Search for the cell housing the specified text and yield its [X, Y] center coordinate. 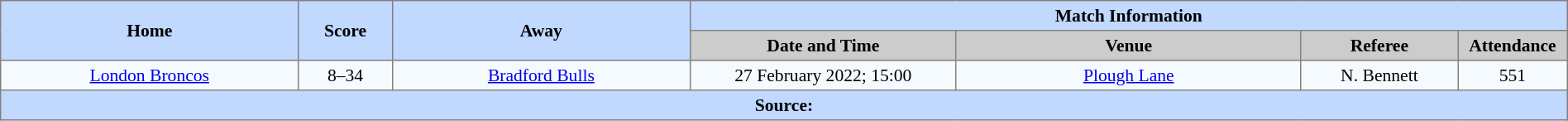
London Broncos [150, 75]
Home [150, 31]
Score [346, 31]
Match Information [1128, 16]
8–34 [346, 75]
Attendance [1513, 46]
Plough Lane [1128, 75]
N. Bennett [1379, 75]
Source: [784, 105]
Referee [1379, 46]
Venue [1128, 46]
551 [1513, 75]
Date and Time [823, 46]
27 February 2022; 15:00 [823, 75]
Bradford Bulls [541, 75]
Away [541, 31]
